Identify which cell holds the provided text, then report its (x, y) central coordinate. 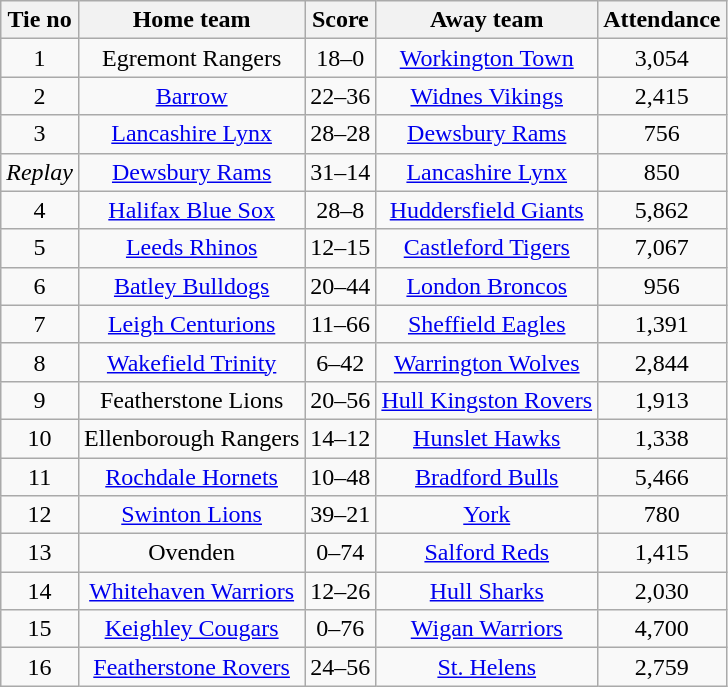
Wigan Warriors (487, 629)
Workington Town (487, 58)
2,030 (662, 591)
Salford Reds (487, 553)
Hunslet Hawks (487, 438)
Huddersfield Giants (487, 210)
Wakefield Trinity (191, 362)
1,391 (662, 324)
Ovenden (191, 553)
14–12 (340, 438)
11–66 (340, 324)
Widnes Vikings (487, 96)
Away team (487, 20)
16 (40, 667)
11 (40, 477)
Halifax Blue Sox (191, 210)
1 (40, 58)
Rochdale Hornets (191, 477)
20–44 (340, 286)
28–8 (340, 210)
7 (40, 324)
Keighley Cougars (191, 629)
Attendance (662, 20)
14 (40, 591)
3 (40, 134)
Whitehaven Warriors (191, 591)
2 (40, 96)
London Broncos (487, 286)
Egremont Rangers (191, 58)
Castleford Tigers (487, 248)
Leeds Rhinos (191, 248)
10–48 (340, 477)
Hull Sharks (487, 591)
0–74 (340, 553)
39–21 (340, 515)
15 (40, 629)
Swinton Lions (191, 515)
Home team (191, 20)
Replay (40, 172)
6 (40, 286)
6–42 (340, 362)
20–56 (340, 400)
St. Helens (487, 667)
10 (40, 438)
Leigh Centurions (191, 324)
12–26 (340, 591)
9 (40, 400)
Tie no (40, 20)
3,054 (662, 58)
12–15 (340, 248)
2,844 (662, 362)
Hull Kingston Rovers (487, 400)
22–36 (340, 96)
Score (340, 20)
0–76 (340, 629)
Barrow (191, 96)
York (487, 515)
7,067 (662, 248)
12 (40, 515)
2,415 (662, 96)
956 (662, 286)
Sheffield Eagles (487, 324)
13 (40, 553)
24–56 (340, 667)
1,415 (662, 553)
850 (662, 172)
Featherstone Rovers (191, 667)
5,466 (662, 477)
5 (40, 248)
4 (40, 210)
780 (662, 515)
28–28 (340, 134)
756 (662, 134)
31–14 (340, 172)
1,338 (662, 438)
Featherstone Lions (191, 400)
18–0 (340, 58)
Ellenborough Rangers (191, 438)
Batley Bulldogs (191, 286)
5,862 (662, 210)
1,913 (662, 400)
8 (40, 362)
2,759 (662, 667)
Warrington Wolves (487, 362)
4,700 (662, 629)
Bradford Bulls (487, 477)
